Extract the (X, Y) coordinate from the center of the cell holding the provided text.  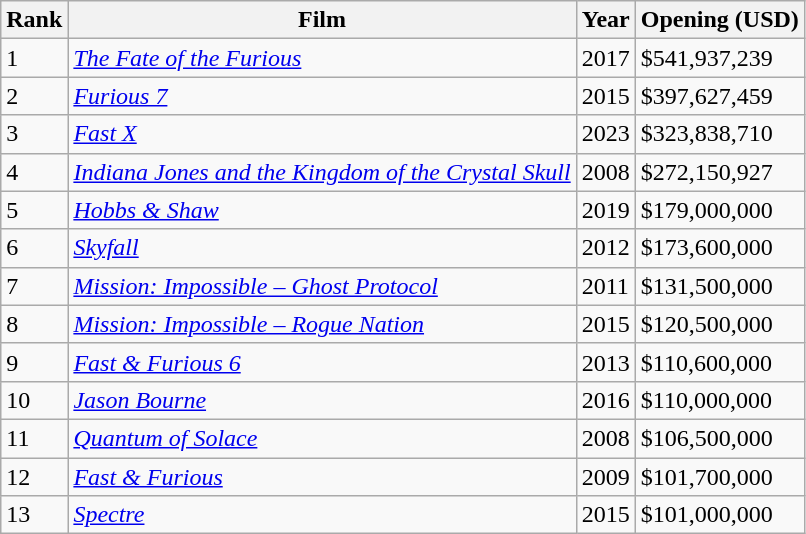
Year (606, 20)
2017 (606, 58)
9 (34, 362)
Opening (USD) (720, 20)
2011 (606, 286)
$101,700,000 (720, 477)
10 (34, 400)
$323,838,710 (720, 134)
2016 (606, 400)
11 (34, 438)
13 (34, 515)
The Fate of the Furious (322, 58)
8 (34, 324)
Hobbs & Shaw (322, 210)
2012 (606, 248)
Mission: Impossible – Ghost Protocol (322, 286)
Rank (34, 20)
Film (322, 20)
3 (34, 134)
$106,500,000 (720, 438)
4 (34, 172)
Quantum of Solace (322, 438)
$179,000,000 (720, 210)
5 (34, 210)
Spectre (322, 515)
2019 (606, 210)
$110,000,000 (720, 400)
2009 (606, 477)
Fast & Furious (322, 477)
Fast & Furious 6 (322, 362)
$541,937,239 (720, 58)
Jason Bourne (322, 400)
$272,150,927 (720, 172)
$110,600,000 (720, 362)
Furious 7 (322, 96)
2 (34, 96)
$120,500,000 (720, 324)
$397,627,459 (720, 96)
Mission: Impossible – Rogue Nation (322, 324)
2023 (606, 134)
$131,500,000 (720, 286)
Fast X (322, 134)
12 (34, 477)
6 (34, 248)
7 (34, 286)
$173,600,000 (720, 248)
2013 (606, 362)
Indiana Jones and the Kingdom of the Crystal Skull (322, 172)
1 (34, 58)
Skyfall (322, 248)
$101,000,000 (720, 515)
